Identify which cell holds the provided text, then report its [x, y] central coordinate. 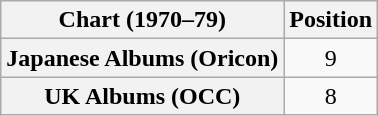
Japanese Albums (Oricon) [142, 58]
8 [331, 96]
UK Albums (OCC) [142, 96]
9 [331, 58]
Chart (1970–79) [142, 20]
Position [331, 20]
